Scan for the cell matching the given text and deliver its [X, Y] coordinate at center. 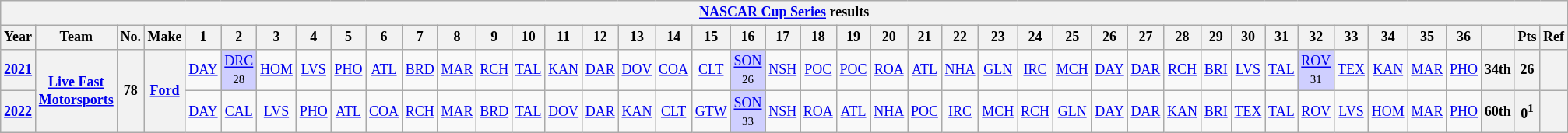
4 [313, 37]
30 [1248, 37]
DRC28 [239, 70]
60th [1498, 112]
24 [1035, 37]
27 [1146, 37]
16 [747, 37]
5 [349, 37]
35 [1427, 37]
31 [1281, 37]
Team [76, 37]
Live Fast Motorsports [76, 90]
6 [385, 37]
ROV [1316, 112]
13 [637, 37]
22 [960, 37]
18 [819, 37]
29 [1216, 37]
Pts [1528, 37]
01 [1528, 112]
2022 [19, 112]
Ref [1554, 37]
10 [529, 37]
1 [203, 37]
28 [1183, 37]
34 [1387, 37]
20 [889, 37]
ROV31 [1316, 70]
21 [925, 37]
33 [1352, 37]
8 [457, 37]
15 [711, 37]
19 [853, 37]
NASCAR Cup Series results [785, 12]
23 [998, 37]
32 [1316, 37]
Make [165, 37]
12 [599, 37]
No. [131, 37]
25 [1072, 37]
9 [494, 37]
3 [277, 37]
34th [1498, 70]
11 [564, 37]
SON26 [747, 70]
CAL [239, 112]
7 [420, 37]
17 [783, 37]
Ford [165, 90]
2 [239, 37]
Year [19, 37]
36 [1464, 37]
SON33 [747, 112]
2021 [19, 70]
14 [674, 37]
78 [131, 90]
GTW [711, 112]
